Provide the [X, Y] coordinate of the cell's center where the given text is located.  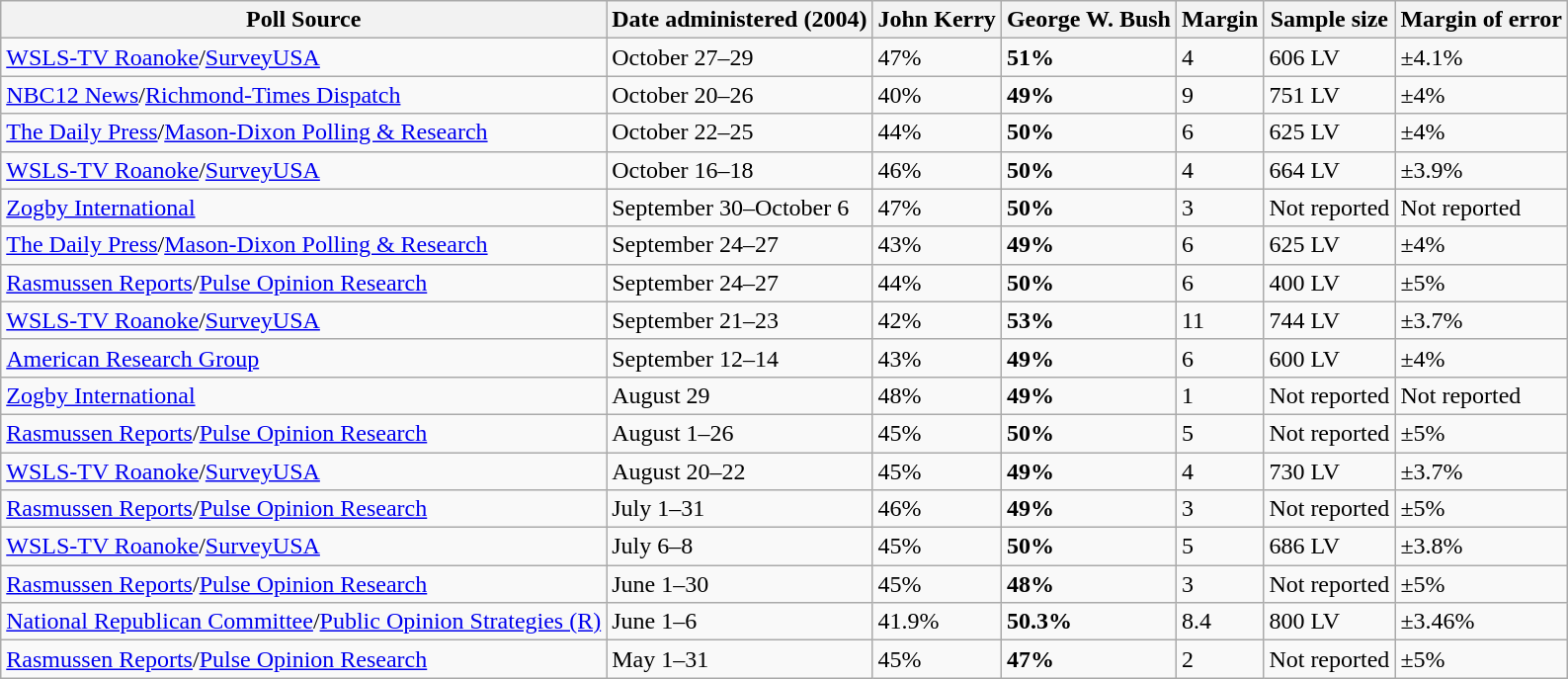
August 1–26 [739, 433]
±4.1% [1482, 57]
600 LV [1330, 358]
11 [1219, 320]
NBC12 News/Richmond-Times Dispatch [304, 95]
Poll Source [304, 20]
8.4 [1219, 622]
American Research Group [304, 358]
1 [1219, 395]
October 20–26 [739, 95]
Sample size [1330, 20]
September 21–23 [739, 320]
50.3% [1089, 622]
744 LV [1330, 320]
±3.46% [1482, 622]
July 6–8 [739, 547]
664 LV [1330, 170]
730 LV [1330, 471]
John Kerry [937, 20]
686 LV [1330, 547]
September 12–14 [739, 358]
June 1–6 [739, 622]
606 LV [1330, 57]
Date administered (2004) [739, 20]
August 29 [739, 395]
±3.9% [1482, 170]
August 20–22 [739, 471]
51% [1089, 57]
±3.8% [1482, 547]
George W. Bush [1089, 20]
May 1–31 [739, 659]
2 [1219, 659]
October 27–29 [739, 57]
400 LV [1330, 283]
40% [937, 95]
September 30–October 6 [739, 208]
National Republican Committee/Public Opinion Strategies (R) [304, 622]
Margin [1219, 20]
41.9% [937, 622]
9 [1219, 95]
October 16–18 [739, 170]
800 LV [1330, 622]
42% [937, 320]
751 LV [1330, 95]
53% [1089, 320]
June 1–30 [739, 584]
July 1–31 [739, 509]
October 22–25 [739, 132]
Margin of error [1482, 20]
